Search for the cell housing the specified text and yield its (X, Y) center coordinate. 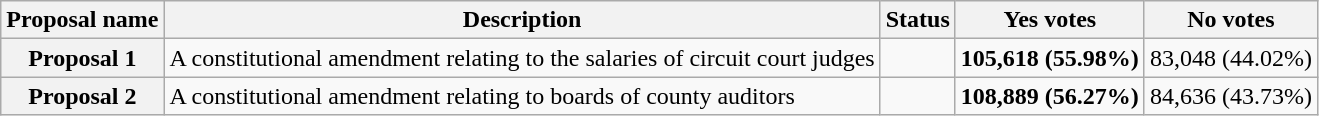
Proposal name (82, 20)
84,636 (43.73%) (1230, 96)
A constitutional amendment relating to boards of county auditors (522, 96)
108,889 (56.27%) (1050, 96)
Proposal 2 (82, 96)
A constitutional amendment relating to the salaries of circuit court judges (522, 58)
83,048 (44.02%) (1230, 58)
Status (918, 20)
Description (522, 20)
Yes votes (1050, 20)
No votes (1230, 20)
Proposal 1 (82, 58)
105,618 (55.98%) (1050, 58)
